Determine the (X, Y) coordinate at the center of the cell enclosing the given text.  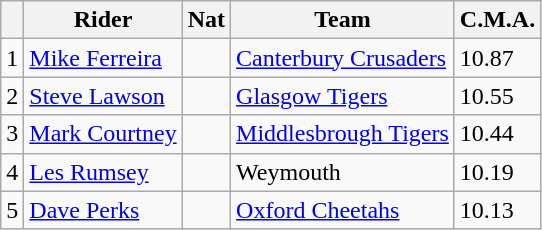
10.55 (497, 96)
Mark Courtney (103, 134)
Middlesbrough Tigers (343, 134)
Nat (206, 20)
Mike Ferreira (103, 58)
Canterbury Crusaders (343, 58)
Team (343, 20)
Rider (103, 20)
Steve Lawson (103, 96)
4 (12, 172)
1 (12, 58)
3 (12, 134)
10.13 (497, 210)
Glasgow Tigers (343, 96)
C.M.A. (497, 20)
10.87 (497, 58)
Weymouth (343, 172)
Les Rumsey (103, 172)
2 (12, 96)
10.19 (497, 172)
Dave Perks (103, 210)
Oxford Cheetahs (343, 210)
10.44 (497, 134)
5 (12, 210)
